Search for the cell housing the specified text and yield its [x, y] center coordinate. 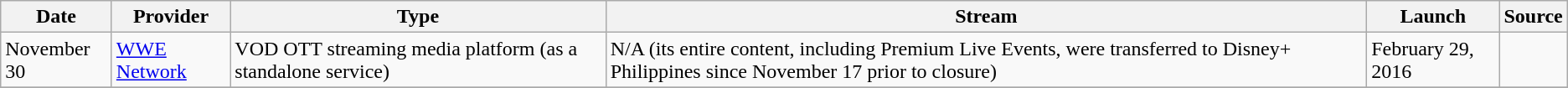
Provider [171, 17]
Launch [1433, 17]
WWE Network [171, 60]
Type [418, 17]
Stream [986, 17]
February 29, 2016 [1433, 60]
VOD OTT streaming media platform (as a standalone service) [418, 60]
N/A (its entire content, including Premium Live Events, were transferred to Disney+ Philippines since November 17 prior to closure) [986, 60]
November 30 [57, 60]
Date [57, 17]
Source [1533, 17]
